Determine the (x, y) coordinate at the center of the cell enclosing the given text.  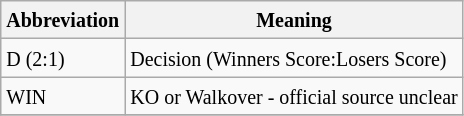
WIN (63, 96)
KO or Walkover - official source unclear (294, 96)
Abbreviation (63, 20)
Meaning (294, 20)
Decision (Winners Score:Losers Score) (294, 58)
D (2:1) (63, 58)
